Return (X, Y) of the center of cell containing provided text 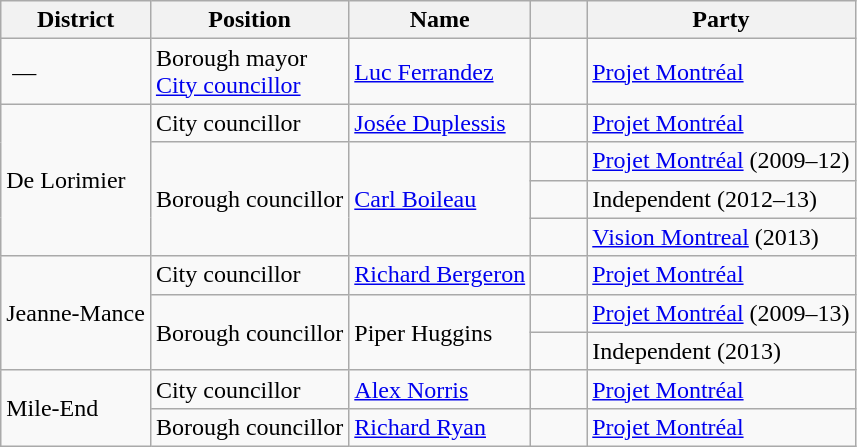
Borough mayorCity councillor (249, 72)
Jeanne-Mance (76, 313)
De Lorimier (76, 180)
Position (249, 20)
Mile-End (76, 408)
Independent (2013) (721, 351)
Richard Bergeron (440, 275)
Luc Ferrandez (440, 72)
Party (721, 20)
Richard Ryan (440, 427)
Independent (2012–13) (721, 199)
Josée Duplessis (440, 123)
Vision Montreal (2013) (721, 237)
District (76, 20)
— (76, 72)
Projet Montréal (2009–12) (721, 161)
Piper Huggins (440, 332)
Carl Boileau (440, 199)
Name (440, 20)
Projet Montréal (2009–13) (721, 313)
Alex Norris (440, 389)
